Determine the (X, Y) coordinate at the center of the cell enclosing the given text.  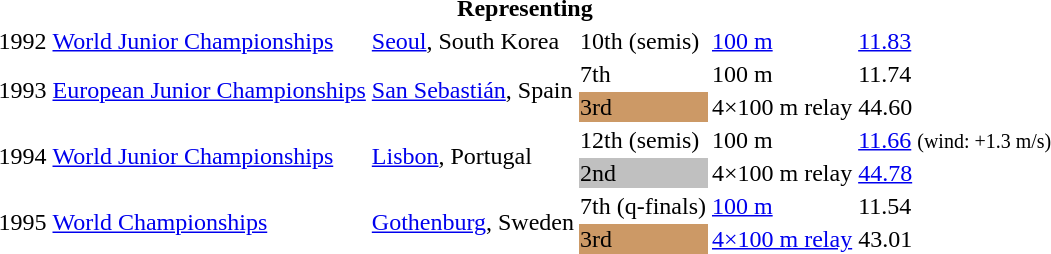
Lisbon, Portugal (472, 156)
San Sebastián, Spain (472, 90)
12th (semis) (644, 140)
World Championships (209, 222)
European Junior Championships (209, 90)
7th (q-finals) (644, 206)
Gothenburg, Sweden (472, 222)
2nd (644, 173)
10th (semis) (644, 41)
Seoul, South Korea (472, 41)
7th (644, 74)
